Pinpoint the cell where the given text exists, returning its (X, Y) midpoint coordinate. 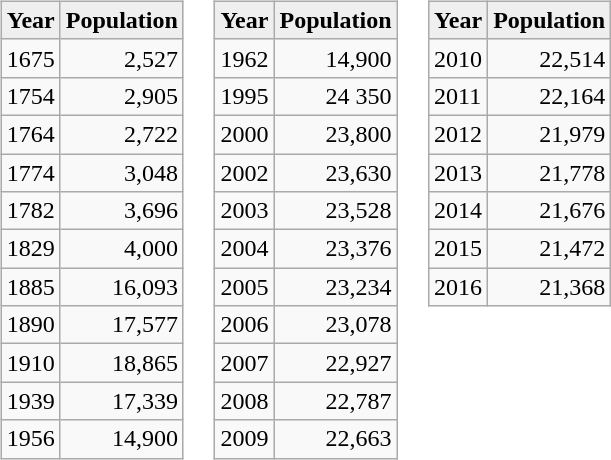
23,630 (336, 173)
2,722 (122, 134)
2004 (244, 249)
21,368 (550, 287)
1956 (30, 439)
1754 (30, 96)
3,048 (122, 173)
1910 (30, 363)
23,234 (336, 287)
23,376 (336, 249)
3,696 (122, 211)
2009 (244, 439)
21,472 (550, 249)
2016 (458, 287)
2006 (244, 325)
2,905 (122, 96)
1764 (30, 134)
1782 (30, 211)
1774 (30, 173)
1995 (244, 96)
2003 (244, 211)
2010 (458, 58)
16,093 (122, 287)
21,778 (550, 173)
2002 (244, 173)
1890 (30, 325)
22,514 (550, 58)
1962 (244, 58)
1829 (30, 249)
1675 (30, 58)
23,078 (336, 325)
2007 (244, 363)
24 350 (336, 96)
2012 (458, 134)
21,676 (550, 211)
2015 (458, 249)
2011 (458, 96)
2014 (458, 211)
22,927 (336, 363)
17,577 (122, 325)
2013 (458, 173)
21,979 (550, 134)
23,528 (336, 211)
17,339 (122, 401)
2005 (244, 287)
22,787 (336, 401)
2008 (244, 401)
18,865 (122, 363)
4,000 (122, 249)
22,663 (336, 439)
22,164 (550, 96)
2000 (244, 134)
23,800 (336, 134)
1885 (30, 287)
1939 (30, 401)
2,527 (122, 58)
